Identify which cell holds the provided text, then report its (x, y) central coordinate. 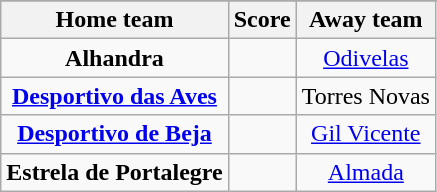
Home team (114, 20)
Torres Novas (366, 96)
Desportivo de Beja (114, 134)
Odivelas (366, 58)
Estrela de Portalegre (114, 172)
Almada (366, 172)
Desportivo das Aves (114, 96)
Score (262, 20)
Alhandra (114, 58)
Away team (366, 20)
Gil Vicente (366, 134)
